Identify which cell holds the provided text, then report its (x, y) central coordinate. 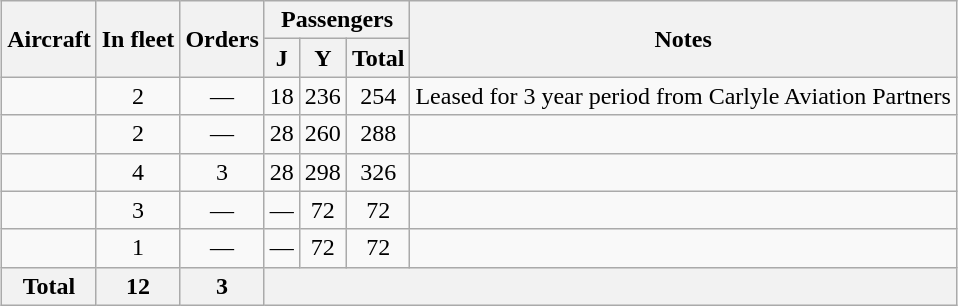
298 (322, 172)
254 (378, 96)
Passengers (337, 20)
Aircraft (50, 39)
288 (378, 134)
326 (378, 172)
236 (322, 96)
18 (282, 96)
Orders (222, 39)
Y (322, 58)
4 (138, 172)
Leased for 3 year period from Carlyle Aviation Partners (683, 96)
12 (138, 286)
260 (322, 134)
Notes (683, 39)
In fleet (138, 39)
1 (138, 248)
J (282, 58)
